Find where the given text appears and provide that cell's center as (X, Y) coordinate. 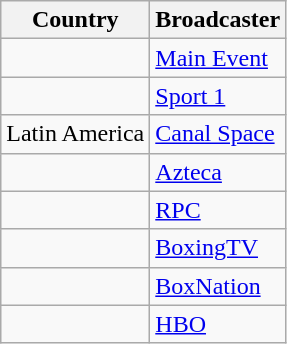
Main Event (218, 58)
HBO (218, 324)
BoxNation (218, 286)
Latin America (76, 134)
Country (76, 20)
RPC (218, 210)
Sport 1 (218, 96)
Broadcaster (218, 20)
Canal Space (218, 134)
Azteca (218, 172)
BoxingTV (218, 248)
